Return the (x, y) coordinate for the center point of the cell that contains the specified text.  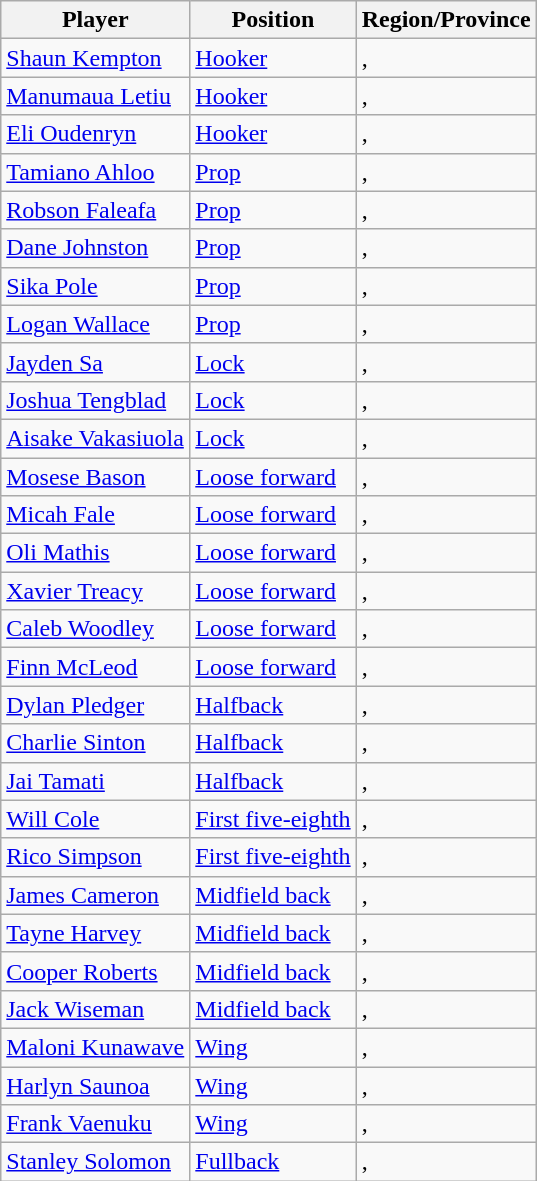
Robson Faleafa (96, 210)
Will Cole (96, 819)
Mosese Bason (96, 477)
Frank Vaenuku (96, 1124)
Harlyn Saunoa (96, 1085)
Dane Johnston (96, 248)
Shaun Kempton (96, 58)
Player (96, 20)
Jayden Sa (96, 362)
James Cameron (96, 895)
Xavier Treacy (96, 591)
Aisake Vakasiuola (96, 438)
Cooper Roberts (96, 971)
Stanley Solomon (96, 1162)
Dylan Pledger (96, 705)
Rico Simpson (96, 857)
Jai Tamati (96, 781)
Joshua Tengblad (96, 400)
Sika Pole (96, 286)
Logan Wallace (96, 324)
Position (273, 20)
Jack Wiseman (96, 1009)
Fullback (273, 1162)
Manumaua Letiu (96, 96)
Caleb Woodley (96, 629)
Tamiano Ahloo (96, 172)
Eli Oudenryn (96, 134)
Micah Fale (96, 515)
Tayne Harvey (96, 933)
Region/Province (446, 20)
Charlie Sinton (96, 743)
Maloni Kunawave (96, 1047)
Oli Mathis (96, 553)
Finn McLeod (96, 667)
